Provide the [x, y] coordinate of the cell's center where the given text is located.  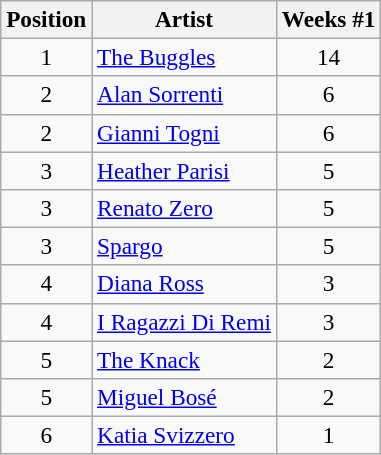
Artist [184, 19]
Diana Ross [184, 284]
I Ragazzi Di Remi [184, 322]
Katia Svizzero [184, 435]
The Knack [184, 359]
Heather Parisi [184, 170]
Spargo [184, 246]
Weeks #1 [328, 19]
Renato Zero [184, 208]
Position [46, 19]
14 [328, 57]
Gianni Togni [184, 133]
The Buggles [184, 57]
Miguel Bosé [184, 397]
Alan Sorrenti [184, 95]
